Detect which cell encompasses the target text, then output its (x, y) center coordinate. 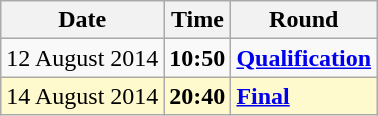
14 August 2014 (82, 96)
Date (82, 20)
12 August 2014 (82, 58)
Time (198, 20)
Qualification (304, 58)
10:50 (198, 58)
Round (304, 20)
20:40 (198, 96)
Final (304, 96)
